Determine the (x, y) coordinate at the center of the cell enclosing the given text.  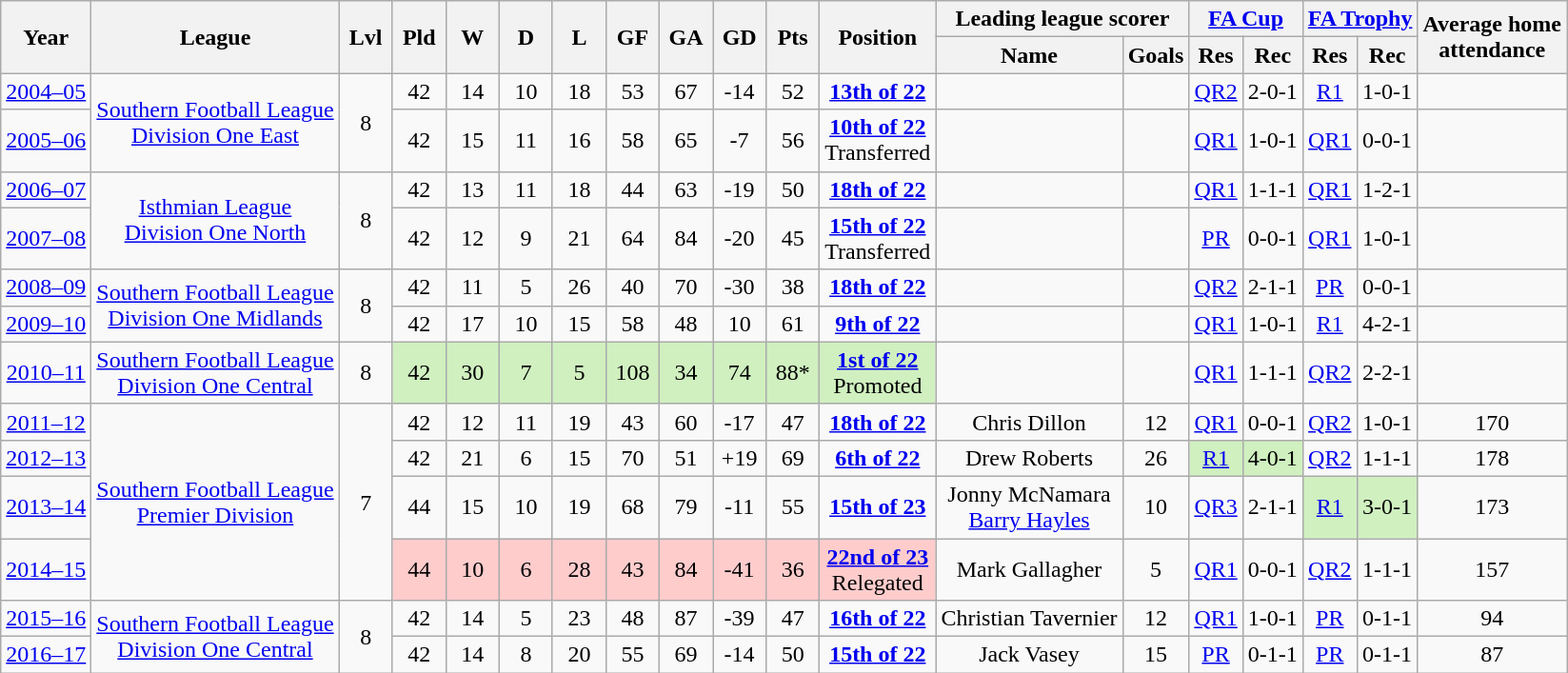
Year (46, 37)
FA Cup (1245, 19)
63 (686, 189)
W (472, 37)
Christian Tavernier (1029, 619)
9th of 22 (878, 324)
53 (632, 91)
30 (472, 373)
Southern Football LeagueDivision One East (215, 122)
178 (1493, 458)
2012–13 (46, 458)
2009–10 (46, 324)
170 (1493, 422)
Pts (793, 37)
40 (632, 287)
38 (793, 287)
Isthmian LeagueDivision One North (215, 221)
Southern Football LeaguePremier Division (215, 502)
-17 (740, 422)
2010–11 (46, 373)
1-2-1 (1387, 189)
2-0-1 (1272, 91)
17 (472, 324)
3-0-1 (1387, 506)
Position (878, 37)
173 (1493, 506)
-11 (740, 506)
GD (740, 37)
Leading league scorer (1062, 19)
2011–12 (46, 422)
League (215, 37)
1st of 22Promoted (878, 373)
2007–08 (46, 238)
16 (579, 141)
23 (579, 619)
-20 (740, 238)
67 (686, 91)
Southern Football LeagueDivision One Midlands (215, 306)
Mark Gallagher (1029, 569)
+19 (740, 458)
22nd of 23Relegated (878, 569)
Name (1029, 55)
Goals (1156, 55)
157 (1493, 569)
-39 (740, 619)
2014–15 (46, 569)
108 (632, 373)
64 (632, 238)
-19 (740, 189)
GF (632, 37)
13 (472, 189)
2006–07 (46, 189)
6th of 22 (878, 458)
D (526, 37)
2-2-1 (1387, 373)
15th of 22 (878, 655)
QR3 (1216, 506)
45 (793, 238)
60 (686, 422)
GA (686, 37)
20 (579, 655)
2005–06 (46, 141)
15th of 22Transferred (878, 238)
L (579, 37)
34 (686, 373)
2015–16 (46, 619)
4-2-1 (1387, 324)
94 (1493, 619)
2016–17 (46, 655)
79 (686, 506)
15th of 23 (878, 506)
61 (793, 324)
51 (686, 458)
2008–09 (46, 287)
FA Trophy (1360, 19)
Jack Vasey (1029, 655)
Average homeattendance (1493, 37)
52 (793, 91)
28 (579, 569)
-41 (740, 569)
-7 (740, 141)
9 (526, 238)
10th of 22Transferred (878, 141)
13th of 22 (878, 91)
2004–05 (46, 91)
Lvl (366, 37)
-30 (740, 287)
68 (632, 506)
56 (793, 141)
74 (740, 373)
4-0-1 (1272, 458)
16th of 22 (878, 619)
Drew Roberts (1029, 458)
Jonny McNamaraBarry Hayles (1029, 506)
Pld (419, 37)
65 (686, 141)
36 (793, 569)
88* (793, 373)
2013–14 (46, 506)
Chris Dillon (1029, 422)
